Detect which cell encompasses the target text, then output its [x, y] center coordinate. 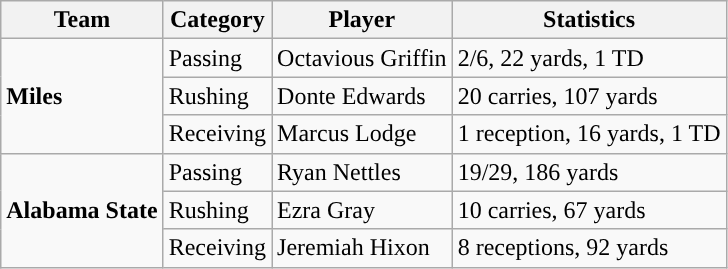
Ezra Gray [362, 210]
20 carries, 107 yards [589, 96]
Donte Edwards [362, 96]
Marcus Lodge [362, 134]
Category [217, 20]
19/29, 186 yards [589, 172]
2/6, 22 yards, 1 TD [589, 58]
Team [82, 20]
Ryan Nettles [362, 172]
10 carries, 67 yards [589, 210]
Octavious Griffin [362, 58]
Alabama State [82, 210]
Miles [82, 96]
Jeremiah Hixon [362, 248]
Statistics [589, 20]
8 receptions, 92 yards [589, 248]
1 reception, 16 yards, 1 TD [589, 134]
Player [362, 20]
